Extract the (X, Y) coordinate from the center of the cell holding the provided text.  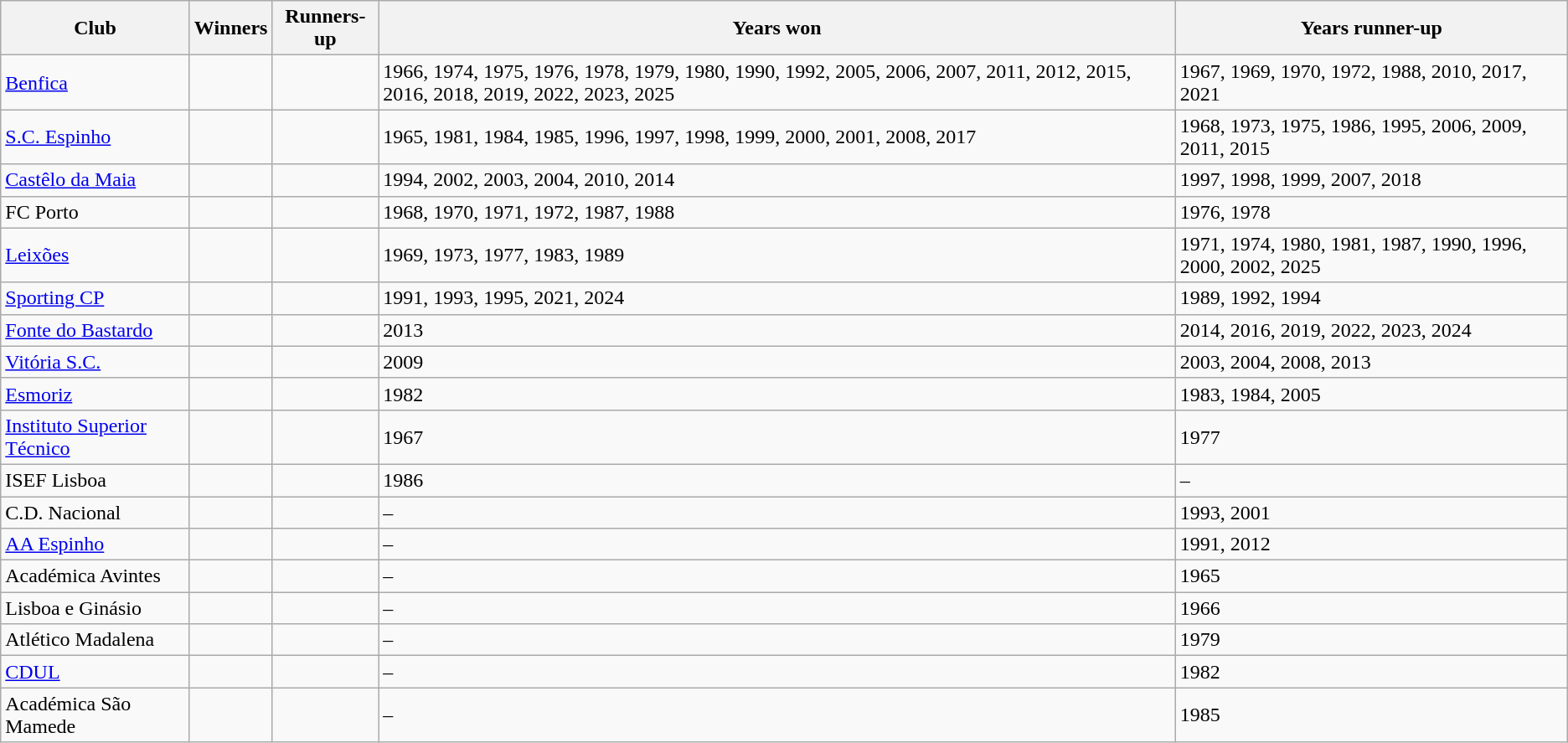
1969, 1973, 1977, 1983, 1989 (777, 255)
1993, 2001 (1371, 512)
Castêlo da Maia (95, 180)
Académica São Mamede (95, 715)
1976, 1978 (1371, 212)
2003, 2004, 2008, 2013 (1371, 362)
Esmoriz (95, 394)
Runners-up (325, 28)
1971, 1974, 1980, 1981, 1987, 1990, 1996, 2000, 2002, 2025 (1371, 255)
Years won (777, 28)
Atlético Madalena (95, 640)
1983, 1984, 2005 (1371, 394)
1986 (777, 480)
Fonte do Bastardo (95, 330)
1989, 1992, 1994 (1371, 298)
1997, 1998, 1999, 2007, 2018 (1371, 180)
Years runner-up (1371, 28)
1967, 1969, 1970, 1972, 1988, 2010, 2017, 2021 (1371, 82)
2009 (777, 362)
1968, 1970, 1971, 1972, 1987, 1988 (777, 212)
Instituto Superior Técnico (95, 437)
1985 (1371, 715)
1966, 1974, 1975, 1976, 1978, 1979, 1980, 1990, 1992, 2005, 2006, 2007, 2011, 2012, 2015, 2016, 2018, 2019, 2022, 2023, 2025 (777, 82)
AA Espinho (95, 544)
Sporting CP (95, 298)
Vitória S.C. (95, 362)
1977 (1371, 437)
Leixões (95, 255)
1991, 2012 (1371, 544)
1965 (1371, 576)
1966 (1371, 608)
CDUL (95, 672)
FC Porto (95, 212)
2014, 2016, 2019, 2022, 2023, 2024 (1371, 330)
Académica Avintes (95, 576)
1967 (777, 437)
2013 (777, 330)
1968, 1973, 1975, 1986, 1995, 2006, 2009, 2011, 2015 (1371, 137)
1991, 1993, 1995, 2021, 2024 (777, 298)
Lisboa e Ginásio (95, 608)
C.D. Nacional (95, 512)
S.C. Espinho (95, 137)
Winners (231, 28)
ISEF Lisboa (95, 480)
1965, 1981, 1984, 1985, 1996, 1997, 1998, 1999, 2000, 2001, 2008, 2017 (777, 137)
1979 (1371, 640)
Club (95, 28)
1994, 2002, 2003, 2004, 2010, 2014 (777, 180)
Benfica (95, 82)
